Extract the (X, Y) coordinate from the center of the cell holding the provided text.  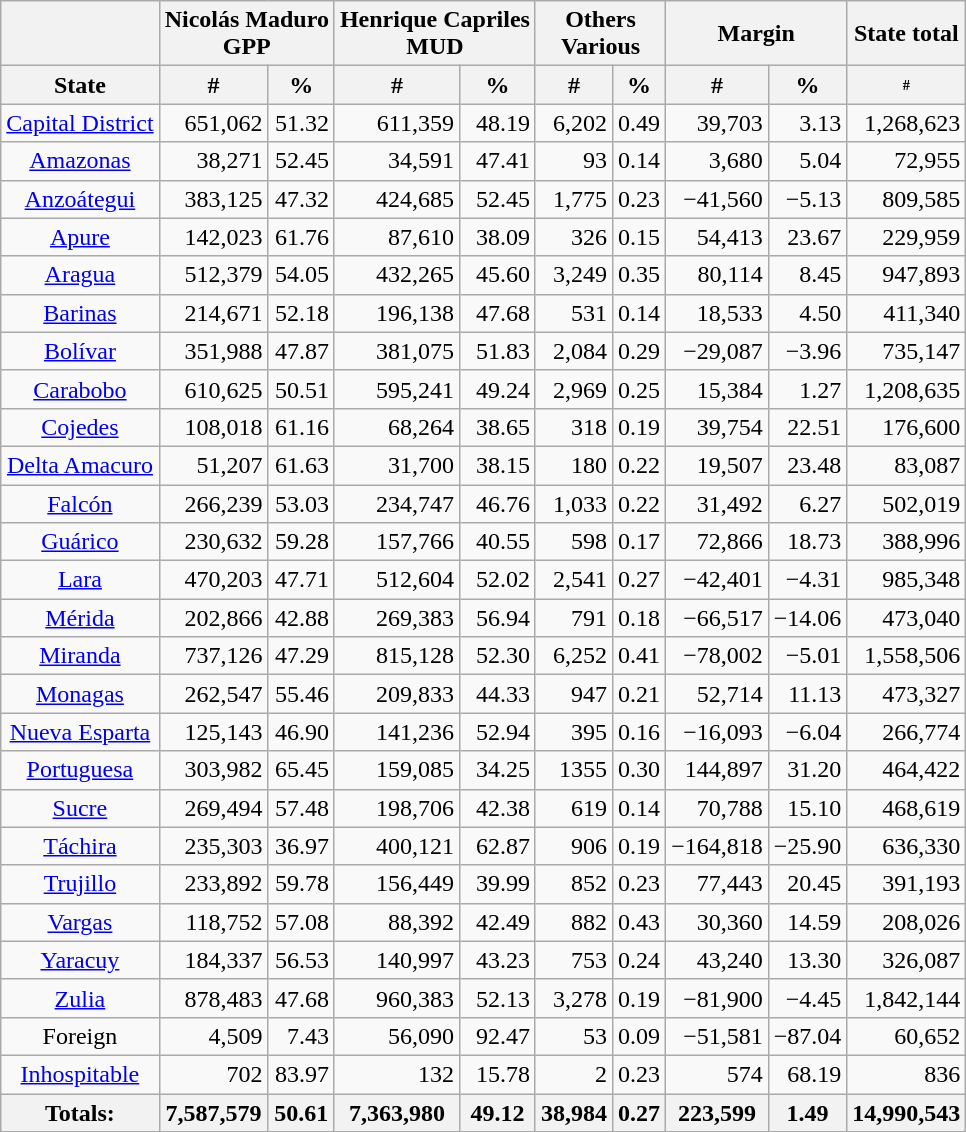
326,087 (906, 960)
14.59 (808, 922)
56.53 (301, 960)
269,383 (396, 618)
512,604 (396, 580)
157,766 (396, 542)
6,202 (574, 123)
51.83 (497, 351)
59.28 (301, 542)
50.61 (301, 1113)
753 (574, 960)
87,610 (396, 237)
−87.04 (808, 1036)
473,040 (906, 618)
809,585 (906, 199)
50.51 (301, 389)
233,892 (214, 884)
214,671 (214, 313)
Sucre (80, 808)
118,752 (214, 922)
38.09 (497, 237)
619 (574, 808)
2,969 (574, 389)
31.20 (808, 770)
351,988 (214, 351)
14,990,543 (906, 1113)
34,591 (396, 161)
184,337 (214, 960)
395 (574, 732)
47.71 (301, 580)
266,239 (214, 503)
381,075 (396, 351)
54,413 (718, 237)
1,842,144 (906, 998)
Nicolás MaduroGPP (246, 34)
57.48 (301, 808)
−164,818 (718, 846)
2,541 (574, 580)
68,264 (396, 427)
0.25 (640, 389)
Foreign (80, 1036)
6,252 (574, 656)
598 (574, 542)
72,955 (906, 161)
180 (574, 465)
Portuguesa (80, 770)
22.51 (808, 427)
0.16 (640, 732)
326 (574, 237)
125,143 (214, 732)
47.87 (301, 351)
52.18 (301, 313)
1.49 (808, 1113)
52.02 (497, 580)
234,747 (396, 503)
34.25 (497, 770)
−51,581 (718, 1036)
303,982 (214, 770)
0.30 (640, 770)
38,271 (214, 161)
40.55 (497, 542)
72,866 (718, 542)
108,018 (214, 427)
383,125 (214, 199)
836 (906, 1074)
52.94 (497, 732)
47.32 (301, 199)
51.32 (301, 123)
42.38 (497, 808)
7,587,579 (214, 1113)
65.45 (301, 770)
−5.01 (808, 656)
0.09 (640, 1036)
57.08 (301, 922)
208,026 (906, 922)
0.43 (640, 922)
391,193 (906, 884)
198,706 (396, 808)
235,303 (214, 846)
947,893 (906, 275)
42.88 (301, 618)
83,087 (906, 465)
735,147 (906, 351)
574 (718, 1074)
−29,087 (718, 351)
0.49 (640, 123)
737,126 (214, 656)
Carabobo (80, 389)
882 (574, 922)
Amazonas (80, 161)
4.50 (808, 313)
31,492 (718, 503)
7,363,980 (396, 1113)
−4.45 (808, 998)
266,774 (906, 732)
1355 (574, 770)
Monagas (80, 694)
56.94 (497, 618)
269,494 (214, 808)
18,533 (718, 313)
1,208,635 (906, 389)
−78,002 (718, 656)
70,788 (718, 808)
13.30 (808, 960)
Inhospitable (80, 1074)
38,984 (574, 1113)
852 (574, 884)
−5.13 (808, 199)
−41,560 (718, 199)
878,483 (214, 998)
68.19 (808, 1074)
141,236 (396, 732)
3.13 (808, 123)
318 (574, 427)
Margin (756, 34)
62.87 (497, 846)
48.19 (497, 123)
0.24 (640, 960)
80,114 (718, 275)
45.60 (497, 275)
3,278 (574, 998)
1.27 (808, 389)
512,379 (214, 275)
47.29 (301, 656)
473,327 (906, 694)
Cojedes (80, 427)
432,265 (396, 275)
18.73 (808, 542)
223,599 (718, 1113)
Zulia (80, 998)
464,422 (906, 770)
3,249 (574, 275)
985,348 (906, 580)
Nueva Esparta (80, 732)
Lara (80, 580)
595,241 (396, 389)
411,340 (906, 313)
202,866 (214, 618)
Trujillo (80, 884)
502,019 (906, 503)
−81,900 (718, 998)
61.76 (301, 237)
0.35 (640, 275)
142,023 (214, 237)
0.15 (640, 237)
Bolívar (80, 351)
15,384 (718, 389)
2,084 (574, 351)
8.45 (808, 275)
83.97 (301, 1074)
23.67 (808, 237)
229,959 (906, 237)
56,090 (396, 1036)
531 (574, 313)
43.23 (497, 960)
61.63 (301, 465)
77,443 (718, 884)
15.78 (497, 1074)
3,680 (718, 161)
0.18 (640, 618)
Barinas (80, 313)
39,703 (718, 123)
−42,401 (718, 580)
30,360 (718, 922)
144,897 (718, 770)
46.90 (301, 732)
611,359 (396, 123)
468,619 (906, 808)
−25.90 (808, 846)
Henrique CaprilesMUD (434, 34)
1,775 (574, 199)
196,138 (396, 313)
159,085 (396, 770)
0.41 (640, 656)
54.05 (301, 275)
1,268,623 (906, 123)
6.27 (808, 503)
0.21 (640, 694)
43,240 (718, 960)
61.16 (301, 427)
−6.04 (808, 732)
49.12 (497, 1113)
424,685 (396, 199)
−4.31 (808, 580)
47.41 (497, 161)
Delta Amacuro (80, 465)
20.45 (808, 884)
52.30 (497, 656)
State (80, 85)
Totals: (80, 1113)
0.17 (640, 542)
39.99 (497, 884)
960,383 (396, 998)
39,754 (718, 427)
Vargas (80, 922)
OthersVarious (600, 34)
209,833 (396, 694)
52.13 (497, 998)
15.10 (808, 808)
230,632 (214, 542)
State total (906, 34)
176,600 (906, 427)
947 (574, 694)
38.15 (497, 465)
Mérida (80, 618)
52,714 (718, 694)
88,392 (396, 922)
93 (574, 161)
470,203 (214, 580)
36.97 (301, 846)
23.48 (808, 465)
38.65 (497, 427)
53 (574, 1036)
19,507 (718, 465)
156,449 (396, 884)
−14.06 (808, 618)
4,509 (214, 1036)
49.24 (497, 389)
−16,093 (718, 732)
2 (574, 1074)
59.78 (301, 884)
92.47 (497, 1036)
636,330 (906, 846)
Táchira (80, 846)
400,121 (396, 846)
11.13 (808, 694)
51,207 (214, 465)
Falcón (80, 503)
651,062 (214, 123)
53.03 (301, 503)
791 (574, 618)
Anzoátegui (80, 199)
1,033 (574, 503)
140,997 (396, 960)
702 (214, 1074)
0.29 (640, 351)
Aragua (80, 275)
Guárico (80, 542)
42.49 (497, 922)
Yaracuy (80, 960)
Apure (80, 237)
31,700 (396, 465)
262,547 (214, 694)
815,128 (396, 656)
Miranda (80, 656)
60,652 (906, 1036)
55.46 (301, 694)
610,625 (214, 389)
44.33 (497, 694)
132 (396, 1074)
−66,517 (718, 618)
388,996 (906, 542)
5.04 (808, 161)
Capital District (80, 123)
−3.96 (808, 351)
46.76 (497, 503)
1,558,506 (906, 656)
7.43 (301, 1036)
906 (574, 846)
